Locate the cell with the specified text and output its (X, Y) center coordinate. 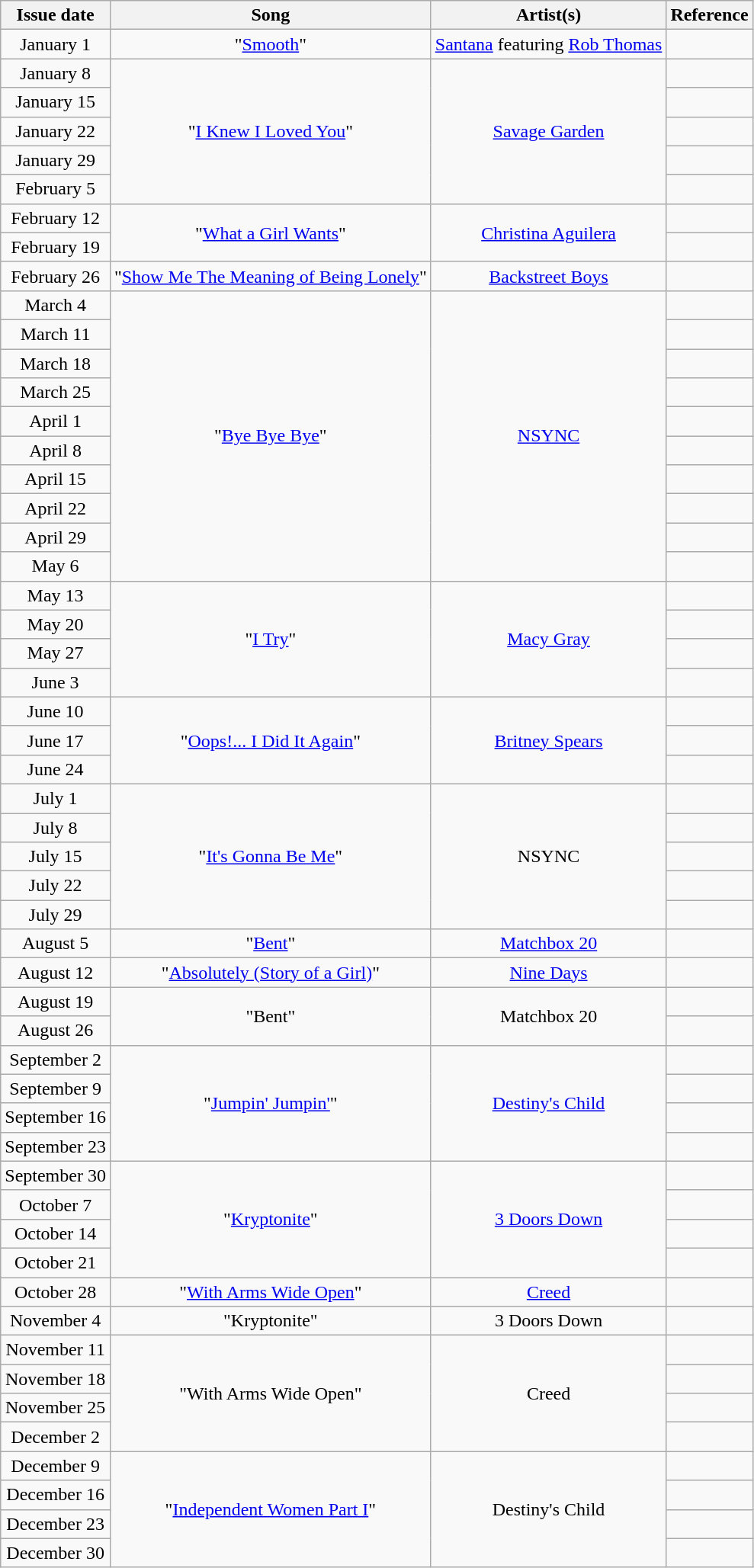
Nine Days (549, 973)
July 15 (56, 857)
April 8 (56, 451)
January 1 (56, 44)
June 24 (56, 769)
Macy Gray (549, 639)
September 30 (56, 1175)
"Smooth" (270, 44)
March 25 (56, 393)
"What a Girl Wants" (270, 232)
Britney Spears (549, 740)
December 2 (56, 1437)
August 26 (56, 1031)
May 27 (56, 653)
July 1 (56, 798)
November 4 (56, 1321)
March 11 (56, 334)
April 1 (56, 422)
"Bye Bye Bye" (270, 436)
Song (270, 15)
April 22 (56, 508)
June 10 (56, 711)
November 11 (56, 1350)
"Show Me The Meaning of Being Lonely" (270, 276)
Backstreet Boys (549, 276)
January 15 (56, 102)
January 22 (56, 131)
March 4 (56, 305)
Issue date (56, 15)
February 26 (56, 276)
July 29 (56, 915)
"Jumpin' Jumpin'" (270, 1103)
April 15 (56, 479)
"It's Gonna Be Me" (270, 856)
October 7 (56, 1204)
October 21 (56, 1262)
December 16 (56, 1495)
November 18 (56, 1379)
Reference (709, 15)
March 18 (56, 364)
April 29 (56, 537)
August 19 (56, 1002)
Savage Garden (549, 131)
September 23 (56, 1146)
June 3 (56, 682)
November 25 (56, 1408)
December 23 (56, 1524)
October 28 (56, 1292)
July 8 (56, 827)
June 17 (56, 740)
September 9 (56, 1089)
"Oops!... I Did It Again" (270, 740)
January 29 (56, 160)
"Independent Women Part I" (270, 1509)
December 30 (56, 1553)
May 6 (56, 566)
October 14 (56, 1233)
Christina Aguilera (549, 232)
August 12 (56, 973)
September 2 (56, 1060)
May 13 (56, 595)
May 20 (56, 624)
August 5 (56, 944)
January 8 (56, 73)
February 12 (56, 218)
February 19 (56, 247)
December 9 (56, 1466)
"I Knew I Loved You" (270, 131)
Artist(s) (549, 15)
Santana featuring Rob Thomas (549, 44)
February 5 (56, 189)
September 16 (56, 1117)
"Absolutely (Story of a Girl)" (270, 973)
July 22 (56, 886)
"I Try" (270, 639)
